Find where the given text appears and provide that cell's center as [X, Y] coordinate. 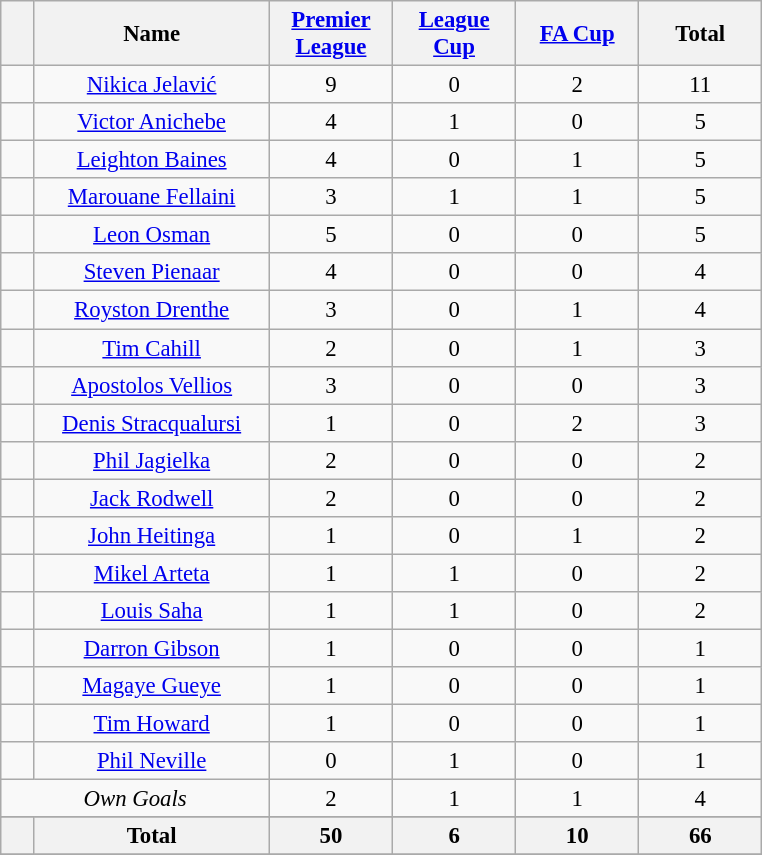
Darron Gibson [152, 648]
Marouane Fellaini [152, 197]
Leon Osman [152, 235]
Denis Stracqualursi [152, 423]
John Heitinga [152, 536]
Nikica Jelavić [152, 85]
Steven Pienaar [152, 273]
Name [152, 34]
Leighton Baines [152, 160]
6 [454, 836]
Tim Howard [152, 724]
Victor Anichebe [152, 122]
Own Goals [136, 799]
LeagueCup [454, 34]
Phil Jagielka [152, 460]
10 [578, 836]
Tim Cahill [152, 348]
Royston Drenthe [152, 310]
Louis Saha [152, 611]
PremierLeague [330, 34]
66 [700, 836]
Mikel Arteta [152, 573]
Magaye Gueye [152, 686]
Jack Rodwell [152, 498]
Phil Neville [152, 761]
FA Cup [578, 34]
9 [330, 85]
Apostolos Vellios [152, 385]
50 [330, 836]
11 [700, 85]
